For the text-containing cell, return its midpoint in (X, Y) coordinate format. 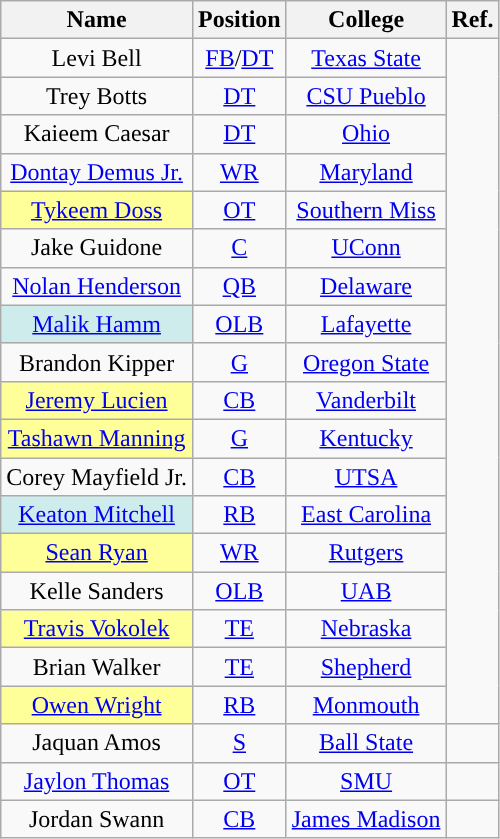
C (239, 248)
Corey Mayfield Jr. (97, 477)
Tashawn Manning (97, 438)
Levi Bell (97, 58)
Malik Hamm (97, 324)
Keaton Mitchell (97, 515)
Travis Vokolek (97, 629)
QB (239, 286)
Oregon State (366, 362)
Brandon Kipper (97, 362)
Jaylon Thomas (97, 781)
Jordan Swann (97, 819)
Nolan Henderson (97, 286)
Name (97, 20)
Lafayette (366, 324)
East Carolina (366, 515)
Ref. (472, 20)
S (239, 743)
Rutgers (366, 553)
Nebraska (366, 629)
Kelle Sanders (97, 591)
Maryland (366, 172)
Ball State (366, 743)
Kentucky (366, 438)
FB/DT (239, 58)
CSU Pueblo (366, 96)
Shepherd (366, 667)
Vanderbilt (366, 400)
Position (239, 20)
UTSA (366, 477)
Delaware (366, 286)
Kaieem Caesar (97, 134)
Southern Miss (366, 210)
Tykeem Doss (97, 210)
College (366, 20)
Ohio (366, 134)
Trey Botts (97, 96)
Sean Ryan (97, 553)
Monmouth (366, 705)
Texas State (366, 58)
Brian Walker (97, 667)
Owen Wright (97, 705)
Jeremy Lucien (97, 400)
Jaquan Amos (97, 743)
James Madison (366, 819)
SMU (366, 781)
UConn (366, 248)
Jake Guidone (97, 248)
Dontay Demus Jr. (97, 172)
UAB (366, 591)
